Pinpoint the cell where the given text exists, returning its (x, y) midpoint coordinate. 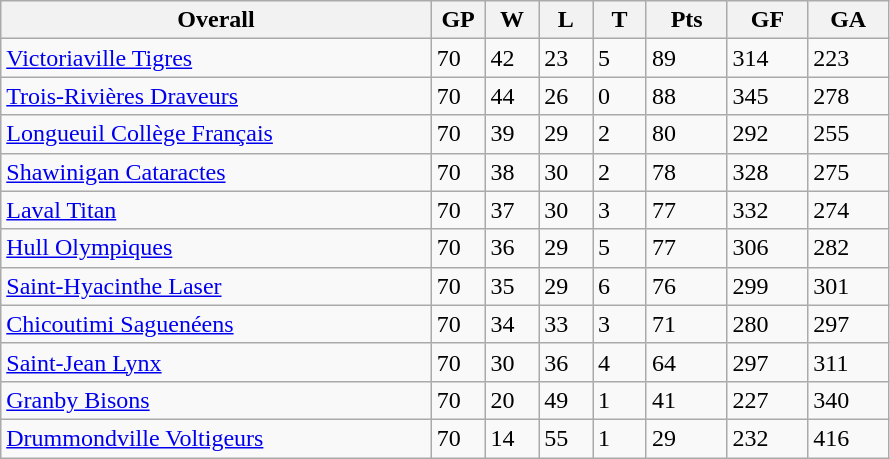
Shawinigan Cataractes (216, 172)
34 (512, 324)
Saint-Jean Lynx (216, 362)
64 (686, 362)
232 (768, 438)
Hull Olympiques (216, 248)
255 (848, 134)
GF (768, 20)
280 (768, 324)
49 (566, 400)
39 (512, 134)
328 (768, 172)
76 (686, 286)
Saint-Hyacinthe Laser (216, 286)
345 (768, 96)
33 (566, 324)
274 (848, 210)
Pts (686, 20)
20 (512, 400)
26 (566, 96)
0 (620, 96)
Victoriaville Tigres (216, 58)
282 (848, 248)
23 (566, 58)
T (620, 20)
Laval Titan (216, 210)
332 (768, 210)
Overall (216, 20)
71 (686, 324)
L (566, 20)
278 (848, 96)
44 (512, 96)
301 (848, 286)
W (512, 20)
Drummondville Voltigeurs (216, 438)
Chicoutimi Saguenéens (216, 324)
GP (458, 20)
299 (768, 286)
4 (620, 362)
314 (768, 58)
292 (768, 134)
89 (686, 58)
88 (686, 96)
Granby Bisons (216, 400)
311 (848, 362)
227 (768, 400)
55 (566, 438)
306 (768, 248)
42 (512, 58)
340 (848, 400)
38 (512, 172)
80 (686, 134)
Longueuil Collège Français (216, 134)
416 (848, 438)
6 (620, 286)
275 (848, 172)
78 (686, 172)
37 (512, 210)
41 (686, 400)
14 (512, 438)
223 (848, 58)
35 (512, 286)
Trois-Rivières Draveurs (216, 96)
GA (848, 20)
